Return [X, Y] of the center of cell containing provided text 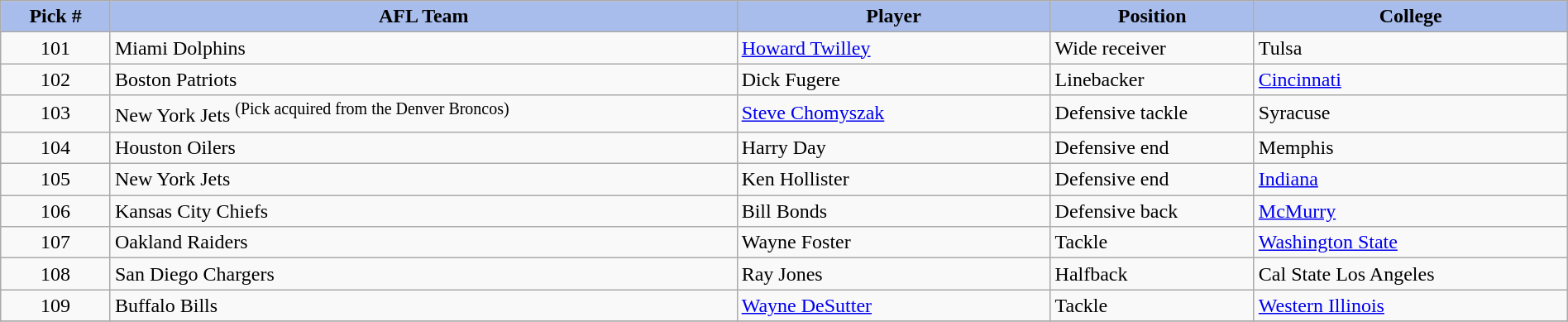
Tulsa [1411, 48]
Harry Day [893, 147]
Syracuse [1411, 114]
Player [893, 17]
Wayne DeSutter [893, 305]
102 [56, 79]
Ray Jones [893, 274]
Houston Oilers [423, 147]
Defensive back [1152, 211]
McMurry [1411, 211]
Defensive tackle [1152, 114]
Western Illinois [1411, 305]
103 [56, 114]
Miami Dolphins [423, 48]
Cal State Los Angeles [1411, 274]
107 [56, 243]
Washington State [1411, 243]
New York Jets (Pick acquired from the Denver Broncos) [423, 114]
Memphis [1411, 147]
College [1411, 17]
Halfback [1152, 274]
Bill Bonds [893, 211]
106 [56, 211]
Ken Hollister [893, 180]
Oakland Raiders [423, 243]
New York Jets [423, 180]
108 [56, 274]
Position [1152, 17]
Boston Patriots [423, 79]
101 [56, 48]
Steve Chomyszak [893, 114]
105 [56, 180]
Cincinnati [1411, 79]
Wide receiver [1152, 48]
Pick # [56, 17]
Buffalo Bills [423, 305]
104 [56, 147]
Howard Twilley [893, 48]
109 [56, 305]
Indiana [1411, 180]
San Diego Chargers [423, 274]
Wayne Foster [893, 243]
AFL Team [423, 17]
Kansas City Chiefs [423, 211]
Linebacker [1152, 79]
Dick Fugere [893, 79]
